From the cell containing the given text, extract its center point as (x, y) coordinate. 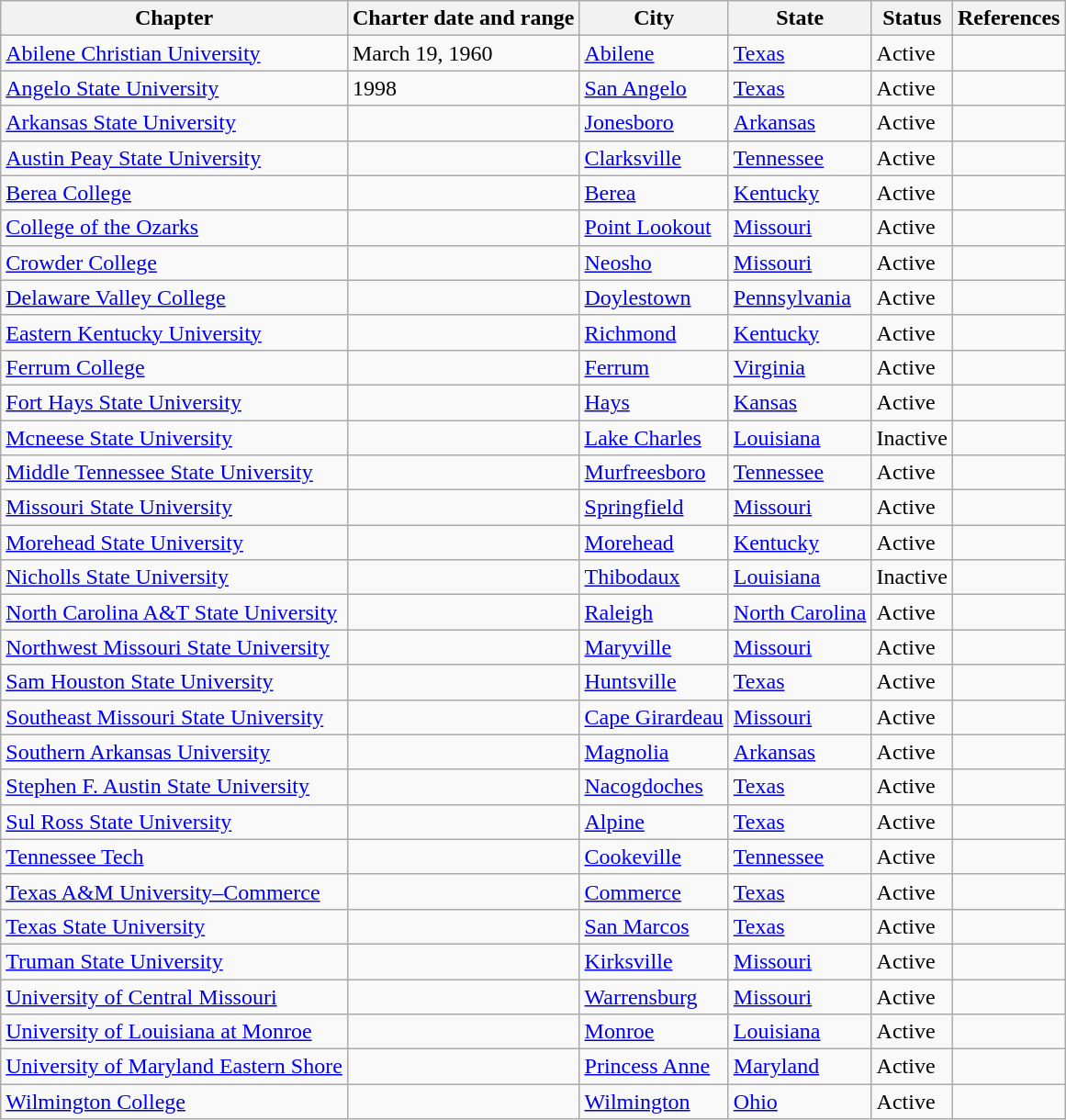
March 19, 1960 (463, 53)
Angelo State University (174, 88)
Kirksville (654, 961)
Southeast Missouri State University (174, 717)
Virginia (800, 367)
Stephen F. Austin State University (174, 787)
College of the Ozarks (174, 228)
Thibodaux (654, 577)
Nicholls State University (174, 577)
North Carolina (800, 612)
Missouri State University (174, 508)
Nacogdoches (654, 787)
Morehead (654, 543)
Commerce (654, 891)
Berea College (174, 193)
San Angelo (654, 88)
Neosho (654, 263)
Northwest Missouri State University (174, 647)
Jonesboro (654, 123)
Texas State University (174, 926)
Abilene (654, 53)
Austin Peay State University (174, 158)
Ohio (800, 1102)
Eastern Kentucky University (174, 332)
University of Maryland Eastern Shore (174, 1067)
Chapter (174, 18)
Truman State University (174, 961)
Point Lookout (654, 228)
Cookeville (654, 857)
Magnolia (654, 752)
San Marcos (654, 926)
Southern Arkansas University (174, 752)
References (1008, 18)
Lake Charles (654, 438)
Monroe (654, 1032)
Wilmington College (174, 1102)
Texas A&M University–Commerce (174, 891)
Maryland (800, 1067)
Warrensburg (654, 996)
Clarksville (654, 158)
Crowder College (174, 263)
Middle Tennessee State University (174, 473)
Cape Girardeau (654, 717)
1998 (463, 88)
Maryville (654, 647)
Richmond (654, 332)
Sam Houston State University (174, 682)
Morehead State University (174, 543)
Pennsylvania (800, 297)
Kansas (800, 402)
Mcneese State University (174, 438)
Ferrum (654, 367)
Abilene Christian University (174, 53)
Princess Anne (654, 1067)
University of Louisiana at Monroe (174, 1032)
City (654, 18)
Huntsville (654, 682)
Status (912, 18)
North Carolina A&T State University (174, 612)
Delaware Valley College (174, 297)
Murfreesboro (654, 473)
Fort Hays State University (174, 402)
Doylestown (654, 297)
Springfield (654, 508)
Charter date and range (463, 18)
Ferrum College (174, 367)
Tennessee Tech (174, 857)
Hays (654, 402)
State (800, 18)
Berea (654, 193)
Arkansas State University (174, 123)
Wilmington (654, 1102)
University of Central Missouri (174, 996)
Alpine (654, 822)
Sul Ross State University (174, 822)
Raleigh (654, 612)
